Detect which cell encompasses the target text, then output its [X, Y] center coordinate. 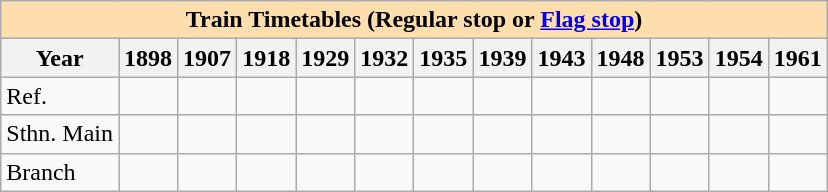
1907 [208, 58]
Branch [60, 172]
Ref. [60, 96]
Sthn. Main [60, 134]
1898 [148, 58]
Train Timetables (Regular stop or Flag stop) [414, 20]
1948 [620, 58]
1943 [562, 58]
1954 [738, 58]
1932 [384, 58]
1929 [326, 58]
1961 [798, 58]
1918 [266, 58]
Year [60, 58]
1953 [680, 58]
1939 [502, 58]
1935 [444, 58]
